Search for the cell housing the specified text and yield its (X, Y) center coordinate. 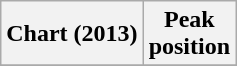
Peakposition (189, 34)
Chart (2013) (72, 34)
